Scan for the cell matching the given text and deliver its [X, Y] coordinate at center. 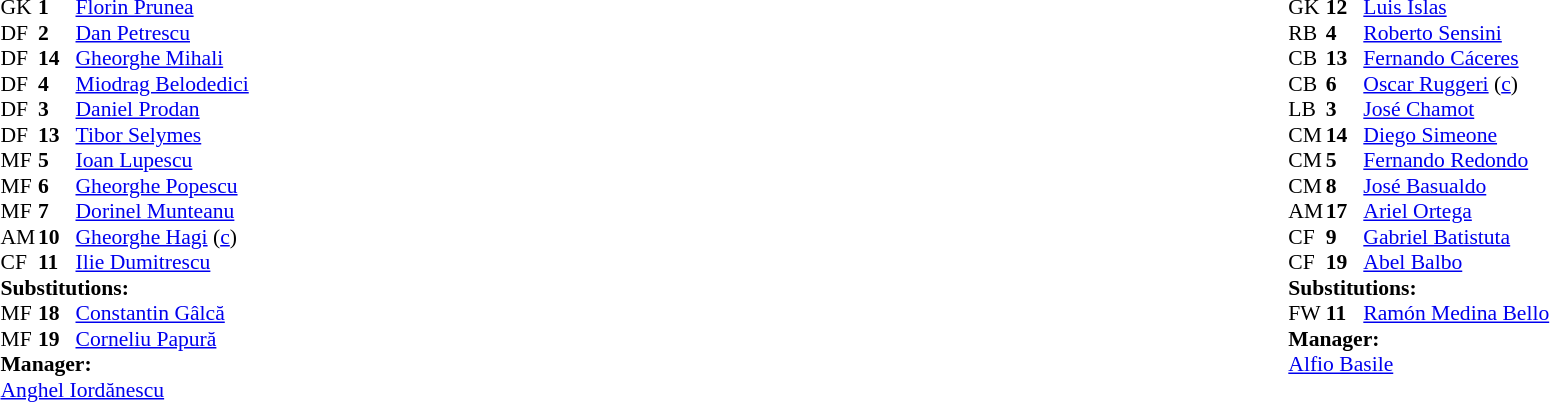
José Basualdo [1456, 186]
Corneliu Papură [162, 339]
RB [1307, 33]
Tibor Selymes [162, 135]
Gabriel Batistuta [1456, 237]
Ioan Lupescu [162, 161]
Miodrag Belodedici [162, 84]
Daniel Prodan [162, 109]
Gheorghe Hagi (c) [162, 237]
7 [57, 211]
Gheorghe Mihali [162, 59]
LB [1307, 109]
9 [1345, 237]
Fernando Cáceres [1456, 59]
Gheorghe Popescu [162, 186]
2 [57, 33]
Ramón Medina Bello [1456, 313]
17 [1345, 211]
Alfio Basile [1418, 365]
Dorinel Munteanu [162, 211]
Ilie Dumitrescu [162, 263]
Oscar Ruggeri (c) [1456, 84]
8 [1345, 186]
Abel Balbo [1456, 263]
Diego Simeone [1456, 135]
Fernando Redondo [1456, 161]
José Chamot [1456, 109]
Roberto Sensini [1456, 33]
Ariel Ortega [1456, 211]
Dan Petrescu [162, 33]
18 [57, 313]
Constantin Gâlcă [162, 313]
10 [57, 237]
FW [1307, 313]
